Scan for the cell matching the given text and deliver its (X, Y) coordinate at center. 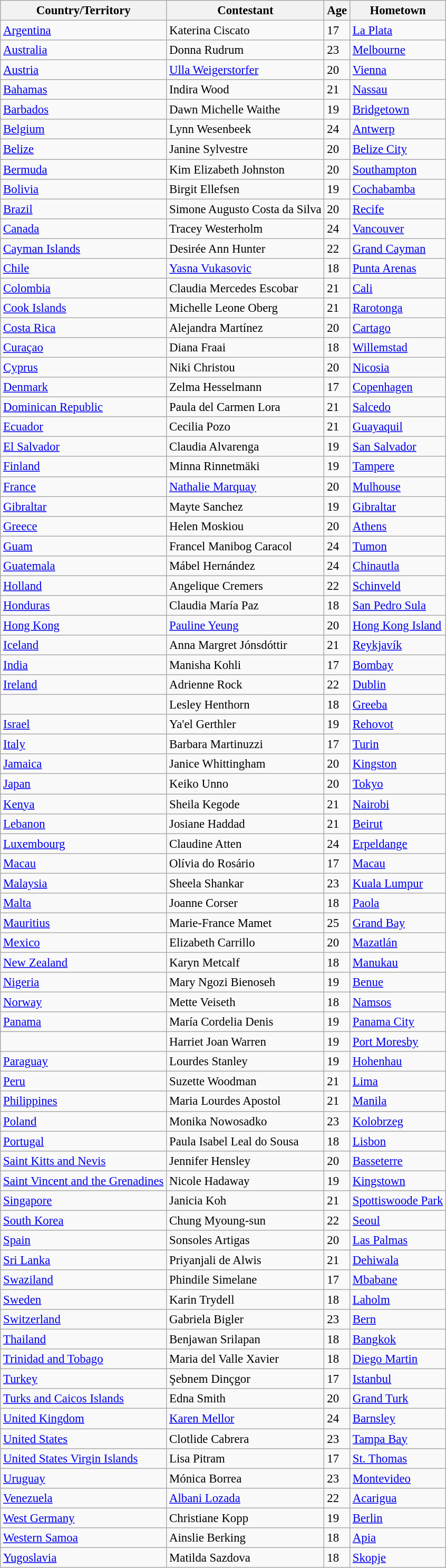
Singapore (83, 1201)
Christiane Kopp (246, 1518)
Gabriela Bigler (246, 1320)
Cartago (398, 328)
Priyanjali de Alwis (246, 1260)
Kuala Lumpur (398, 883)
Birgit Ellefsen (246, 189)
Bridgetown (398, 110)
Seoul (398, 1220)
Canada (83, 228)
Guayaquil (398, 427)
Iceland (83, 645)
Swaziland (83, 1280)
Kim Elizabeth Johnston (246, 169)
Cali (398, 288)
Olívia do Rosário (246, 863)
Kenya (83, 804)
Israel (83, 724)
Mulhouse (398, 486)
Kolobrzeg (398, 1121)
Recife (398, 209)
Manisha Kohli (246, 665)
Turin (398, 744)
Niki Christou (246, 368)
Hometown (398, 11)
Dehiwala (398, 1260)
Southampton (398, 169)
Jamaica (83, 764)
Curaçao (83, 348)
Italy (83, 744)
Norway (83, 1002)
Chile (83, 269)
Matilda Sazdova (246, 1557)
Nicole Hadaway (246, 1181)
Philippines (83, 1102)
Zelma Hesselmann (246, 387)
Punta Arenas (398, 269)
Cook Islands (83, 308)
San Salvador (398, 447)
Diana Fraai (246, 348)
Lima (398, 1082)
Elizabeth Carrillo (246, 943)
Turkey (83, 1379)
Basseterre (398, 1161)
Nairobi (398, 804)
Sheela Shankar (246, 883)
Lourdes Stanley (246, 1062)
Barnsley (398, 1419)
Las Palmas (398, 1240)
Salcedo (398, 407)
Janine Sylvestre (246, 149)
San Pedro Sula (398, 606)
India (83, 665)
Sweden (83, 1300)
Pauline Yeung (246, 625)
Dominican Republic (83, 407)
Dawn Michelle Waithe (246, 110)
Belgium (83, 129)
Tokyo (398, 784)
Paraguay (83, 1062)
Bolivia (83, 189)
Kingstown (398, 1181)
Lynn Wesenbeek (246, 129)
South Korea (83, 1220)
Vancouver (398, 228)
Peru (83, 1082)
Maria Lourdes Apostol (246, 1102)
Schinveld (398, 586)
Denmark (83, 387)
Guatemala (83, 566)
Venezuela (83, 1498)
Spottiswoode Park (398, 1201)
Country/Territory (83, 11)
Hong Kong Island (398, 625)
Panama (83, 1022)
Chinautla (398, 566)
Cochabamba (398, 189)
Copenhagen (398, 387)
Tampere (398, 467)
Karyn Metcalf (246, 962)
Claudia María Paz (246, 606)
Bermuda (83, 169)
María Cordelia Denis (246, 1022)
Thailand (83, 1340)
Mayte Sanchez (246, 506)
Janice Whittingham (246, 764)
Brazil (83, 209)
Laholm (398, 1300)
Mary Ngozi Bienoseh (246, 982)
Istanbul (398, 1379)
Rehovot (398, 724)
Paola (398, 903)
Portugal (83, 1141)
Mexico (83, 943)
New Zealand (83, 962)
West Germany (83, 1518)
Berlin (398, 1518)
Nassau (398, 90)
Acarigua (398, 1498)
Belize City (398, 149)
Belize (83, 149)
Mazatlán (398, 943)
Bangkok (398, 1340)
Panama City (398, 1022)
Lesley Henthorn (246, 705)
Erpeldange (398, 844)
Diego Martin (398, 1359)
Kingston (398, 764)
Hohenhau (398, 1062)
Cyprus (83, 368)
Malta (83, 903)
Honduras (83, 606)
Austria (83, 70)
Argentina (83, 31)
Uruguay (83, 1478)
Colombia (83, 288)
Sheila Kegode (246, 804)
La Plata (398, 31)
Malaysia (83, 883)
Claudia Alvarenga (246, 447)
Mbabane (398, 1280)
Lisa Pitram (246, 1458)
Anna Margret Jónsdóttir (246, 645)
Chung Myoung-sun (246, 1220)
United Kingdom (83, 1419)
Skopje (398, 1557)
Marie-France Mamet (246, 923)
Greece (83, 526)
Beirut (398, 824)
Bombay (398, 665)
Cayman Islands (83, 248)
Yugoslavia (83, 1557)
Switzerland (83, 1320)
Monika Nowosadko (246, 1121)
Lebanon (83, 824)
Şebnem Dinçgor (246, 1379)
Lisbon (398, 1141)
Karin Trydell (246, 1300)
Australia (83, 50)
Josiane Haddad (246, 824)
Mónica Borrea (246, 1478)
Clotlide Cabrera (246, 1439)
Suzette Woodman (246, 1082)
Hong Kong (83, 625)
Grand Cayman (398, 248)
Edna Smith (246, 1399)
Desirée Ann Hunter (246, 248)
United States (83, 1439)
Manila (398, 1102)
Claudia Mercedes Escobar (246, 288)
Manukau (398, 962)
Holland (83, 586)
Mábel Hernández (246, 566)
Jennifer Hensley (246, 1161)
Grand Turk (398, 1399)
Karen Mellor (246, 1419)
Athens (398, 526)
Janicia Koh (246, 1201)
25 (337, 923)
Grand Bay (398, 923)
Japan (83, 784)
Paula Isabel Leal do Sousa (246, 1141)
St. Thomas (398, 1458)
Saint Vincent and the Grenadines (83, 1181)
Vienna (398, 70)
Angelique Cremers (246, 586)
Claudine Atten (246, 844)
Port Moresby (398, 1042)
Bahamas (83, 90)
Luxembourg (83, 844)
Benjawan Srilapan (246, 1340)
Mette Veiseth (246, 1002)
Tumon (398, 546)
Rarotonga (398, 308)
Ulla Weigerstorfer (246, 70)
Nicosia (398, 368)
Sonsoles Artigas (246, 1240)
Albani Lozada (246, 1498)
Ya'el Gerthler (246, 724)
Trinidad and Tobago (83, 1359)
Donna Rudrum (246, 50)
Tampa Bay (398, 1439)
Antwerp (398, 129)
Apia (398, 1538)
Indira Wood (246, 90)
Barbara Martinuzzi (246, 744)
Keiko Unno (246, 784)
Finland (83, 467)
Melbourne (398, 50)
Turks and Caicos Islands (83, 1399)
Maria del Valle Xavier (246, 1359)
Alejandra Martínez (246, 328)
Costa Rica (83, 328)
Guam (83, 546)
Contestant (246, 11)
Francel Manibog Caracol (246, 546)
Katerina Ciscato (246, 31)
Adrienne Rock (246, 685)
Mauritius (83, 923)
Helen Moskiou (246, 526)
Barbados (83, 110)
France (83, 486)
Nigeria (83, 982)
Dublin (398, 685)
El Salvador (83, 447)
Saint Kitts and Nevis (83, 1161)
Tracey Westerholm (246, 228)
Minna Rinnetmäki (246, 467)
Sri Lanka (83, 1260)
Bern (398, 1320)
Namsos (398, 1002)
Simone Augusto Costa da Silva (246, 209)
Willemstad (398, 348)
Phindile Simelane (246, 1280)
Montevideo (398, 1478)
Age (337, 11)
Western Samoa (83, 1538)
Benue (398, 982)
Greeba (398, 705)
Nathalie Marquay (246, 486)
Ainslie Berking (246, 1538)
Cecilia Pozo (246, 427)
Ireland (83, 685)
Reykjavík (398, 645)
Ecuador (83, 427)
Yasna Vukasovic (246, 269)
Paula del Carmen Lora (246, 407)
Michelle Leone Oberg (246, 308)
United States Virgin Islands (83, 1458)
Joanne Corser (246, 903)
Harriet Joan Warren (246, 1042)
Poland (83, 1121)
Spain (83, 1240)
